Find where the given text appears and provide that cell's center as (x, y) coordinate. 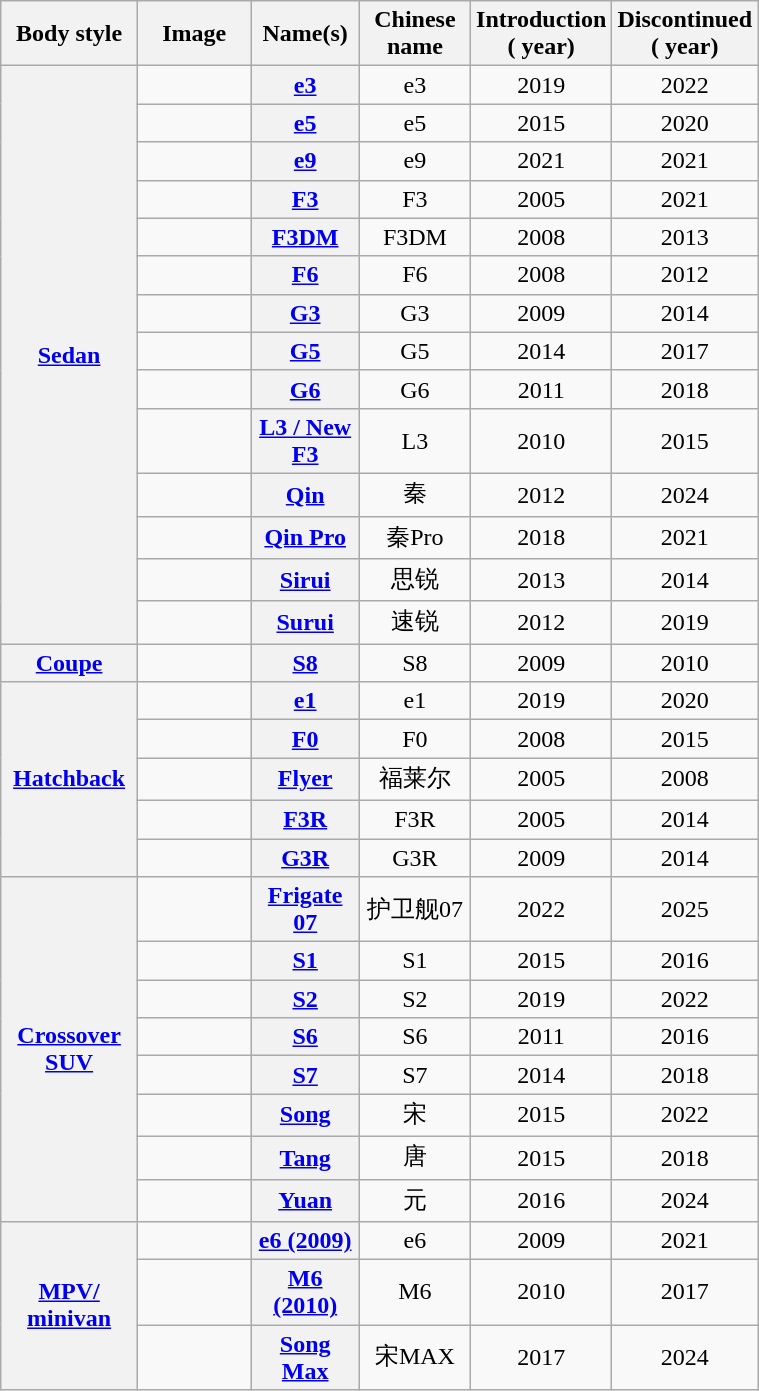
Yuan (305, 1200)
Coupe (70, 663)
e6 (414, 1241)
L3 (414, 440)
Hatchback (70, 780)
Surui (305, 622)
Introduction( year) (542, 34)
护卫舰07 (414, 910)
Crossover SUV (70, 1050)
唐 (414, 1158)
Name(s) (305, 34)
Qin (305, 494)
Frigate 07 (305, 910)
M6 (2010) (305, 1292)
Song (305, 1116)
思锐 (414, 580)
秦 (414, 494)
L3 / New F3 (305, 440)
元 (414, 1200)
速锐 (414, 622)
Tang (305, 1158)
宋 (414, 1116)
2025 (685, 910)
Qin Pro (305, 538)
Flyer (305, 780)
福莱尔 (414, 780)
MPV/minivan (70, 1306)
秦Pro (414, 538)
Body style (70, 34)
Sirui (305, 580)
宋MAX (414, 1358)
Chinese name (414, 34)
Discontinued( year) (685, 34)
Image (194, 34)
Song Max (305, 1358)
Sedan (70, 355)
e6 (2009) (305, 1241)
M6 (414, 1292)
